Determine the (X, Y) coordinate at the center of the cell enclosing the given text.  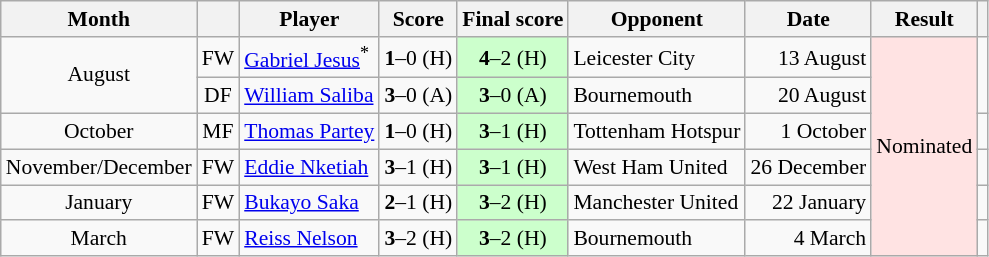
26 December (808, 167)
Reiss Nelson (309, 239)
Result (924, 19)
2–1 (H) (418, 203)
West Ham United (656, 167)
Thomas Partey (309, 132)
Month (99, 19)
January (99, 203)
DF (218, 96)
Bukayo Saka (309, 203)
Date (808, 19)
William Saliba (309, 96)
Nominated (924, 146)
November/December (99, 167)
20 August (808, 96)
MF (218, 132)
Score (418, 19)
Player (309, 19)
1 October (808, 132)
4 March (808, 239)
Gabriel Jesus* (309, 58)
Eddie Nketiah (309, 167)
13 August (808, 58)
Opponent (656, 19)
Final score (512, 19)
Tottenham Hotspur (656, 132)
August (99, 76)
March (99, 239)
Leicester City (656, 58)
4–2 (H) (512, 58)
October (99, 132)
22 January (808, 203)
Manchester United (656, 203)
